Detect which cell encompasses the target text, then output its (x, y) center coordinate. 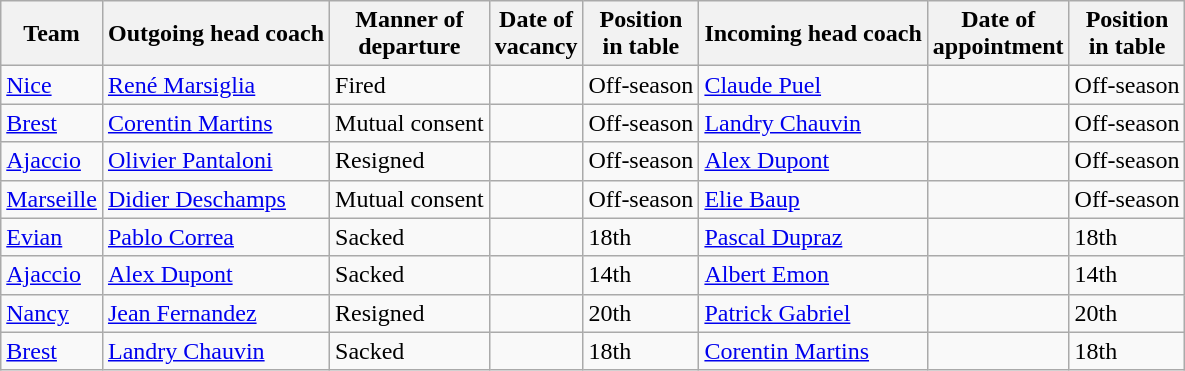
Manner ofdeparture (410, 34)
Jean Fernandez (216, 313)
Date ofappointment (998, 34)
René Marsiglia (216, 85)
Patrick Gabriel (813, 313)
Olivier Pantaloni (216, 161)
Elie Baup (813, 199)
Marseille (52, 199)
Didier Deschamps (216, 199)
Evian (52, 237)
Nice (52, 85)
Team (52, 34)
Albert Emon (813, 275)
Outgoing head coach (216, 34)
Nancy (52, 313)
Fired (410, 85)
Incoming head coach (813, 34)
Claude Puel (813, 85)
Pablo Correa (216, 237)
Pascal Dupraz (813, 237)
Date ofvacancy (536, 34)
